Scan for the cell matching the given text and deliver its (x, y) coordinate at center. 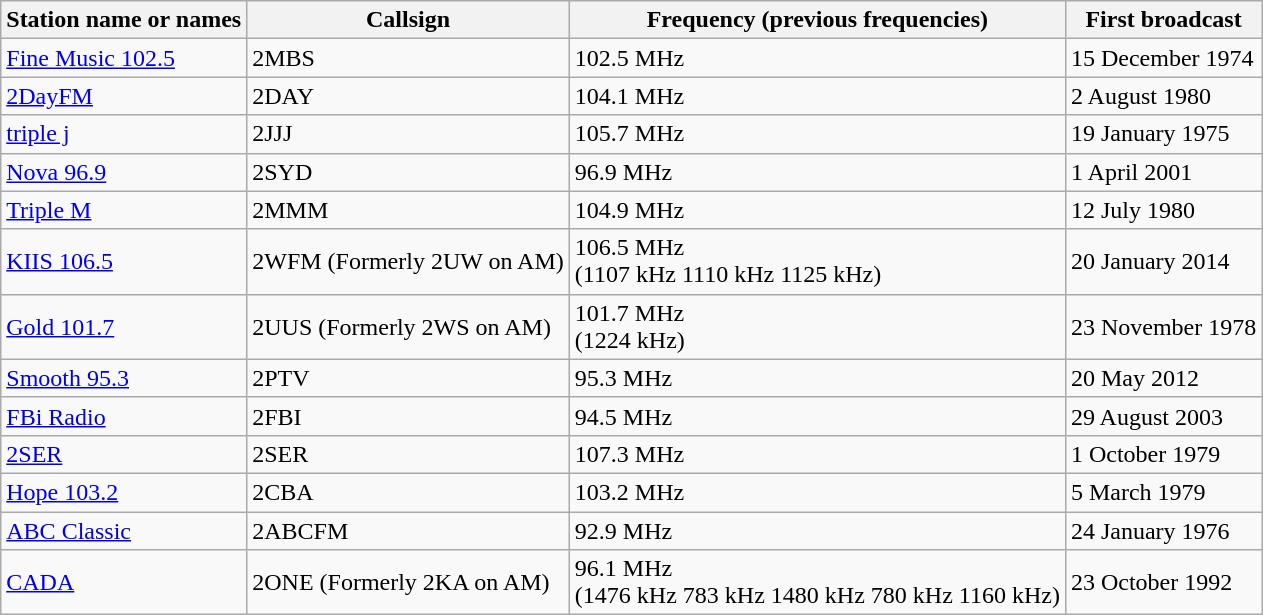
ABC Classic (124, 531)
101.7 MHz(1224 kHz) (817, 326)
15 December 1974 (1163, 58)
Fine Music 102.5 (124, 58)
Hope 103.2 (124, 492)
2DayFM (124, 96)
102.5 MHz (817, 58)
2FBI (408, 416)
96.9 MHz (817, 172)
2WFM (Formerly 2UW on AM) (408, 262)
1 April 2001 (1163, 172)
2ONE (Formerly 2KA on AM) (408, 582)
95.3 MHz (817, 378)
2UUS (Formerly 2WS on AM) (408, 326)
105.7 MHz (817, 134)
1 October 1979 (1163, 454)
2ABCFM (408, 531)
2 August 1980 (1163, 96)
20 January 2014 (1163, 262)
Gold 101.7 (124, 326)
2CBA (408, 492)
2DAY (408, 96)
KIIS 106.5 (124, 262)
104.9 MHz (817, 210)
19 January 1975 (1163, 134)
FBi Radio (124, 416)
96.1 MHz(1476 kHz 783 kHz 1480 kHz 780 kHz 1160 kHz) (817, 582)
29 August 2003 (1163, 416)
12 July 1980 (1163, 210)
CADA (124, 582)
23 November 1978 (1163, 326)
107.3 MHz (817, 454)
20 May 2012 (1163, 378)
Nova 96.9 (124, 172)
2MMM (408, 210)
106.5 MHz(1107 kHz 1110 kHz 1125 kHz) (817, 262)
Triple M (124, 210)
5 March 1979 (1163, 492)
24 January 1976 (1163, 531)
2SYD (408, 172)
2MBS (408, 58)
103.2 MHz (817, 492)
104.1 MHz (817, 96)
23 October 1992 (1163, 582)
2PTV (408, 378)
2JJJ (408, 134)
Smooth 95.3 (124, 378)
Callsign (408, 20)
Frequency (previous frequencies) (817, 20)
94.5 MHz (817, 416)
92.9 MHz (817, 531)
triple j (124, 134)
Station name or names (124, 20)
First broadcast (1163, 20)
